Determine the (x, y) coordinate at the center of the cell enclosing the given text.  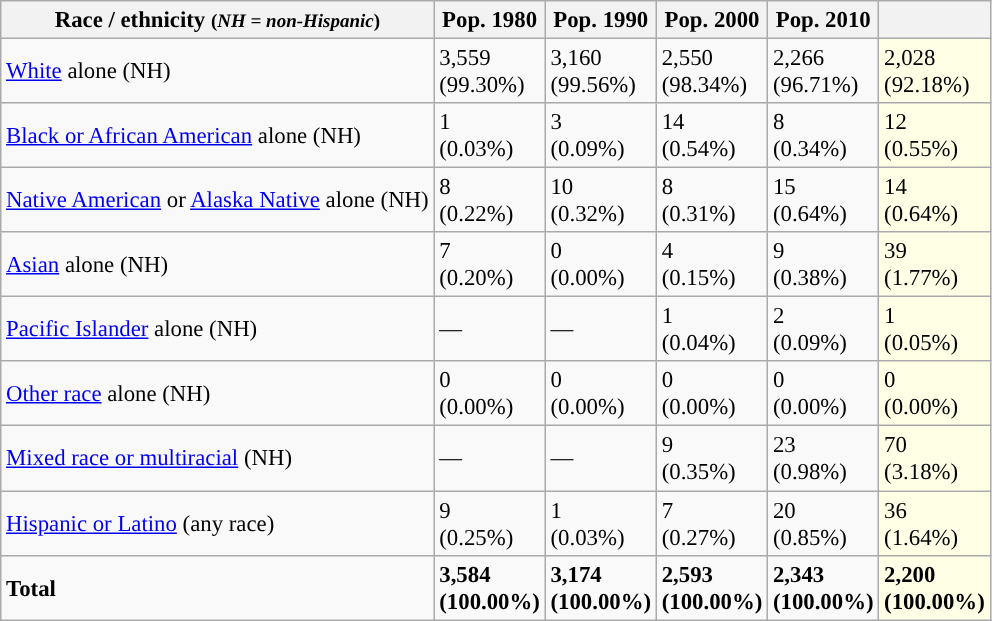
Pop. 2000 (712, 20)
2,266(96.71%) (824, 72)
36(1.64%) (934, 524)
2,550(98.34%) (712, 72)
Pop. 1990 (600, 20)
3(0.09%) (600, 136)
Mixed race or multiracial (NH) (218, 458)
15(0.64%) (824, 200)
9(0.35%) (712, 458)
7(0.27%) (712, 524)
9(0.38%) (824, 264)
8(0.31%) (712, 200)
2,028(92.18%) (934, 72)
Pop. 2010 (824, 20)
8(0.34%) (824, 136)
Native American or Alaska Native alone (NH) (218, 200)
Hispanic or Latino (any race) (218, 524)
Black or African American alone (NH) (218, 136)
20(0.85%) (824, 524)
14(0.54%) (712, 136)
7(0.20%) (490, 264)
2,343(100.00%) (824, 588)
3,174(100.00%) (600, 588)
1(0.05%) (934, 330)
70(3.18%) (934, 458)
1(0.04%) (712, 330)
39(1.77%) (934, 264)
3,559(99.30%) (490, 72)
14(0.64%) (934, 200)
Other race alone (NH) (218, 394)
2(0.09%) (824, 330)
Pacific Islander alone (NH) (218, 330)
Race / ethnicity (NH = non-Hispanic) (218, 20)
3,584(100.00%) (490, 588)
White alone (NH) (218, 72)
9(0.25%) (490, 524)
12(0.55%) (934, 136)
Pop. 1980 (490, 20)
2,593(100.00%) (712, 588)
4(0.15%) (712, 264)
10(0.32%) (600, 200)
2,200(100.00%) (934, 588)
3,160(99.56%) (600, 72)
Asian alone (NH) (218, 264)
Total (218, 588)
8(0.22%) (490, 200)
23(0.98%) (824, 458)
